Scan for the cell matching the given text and deliver its [X, Y] coordinate at center. 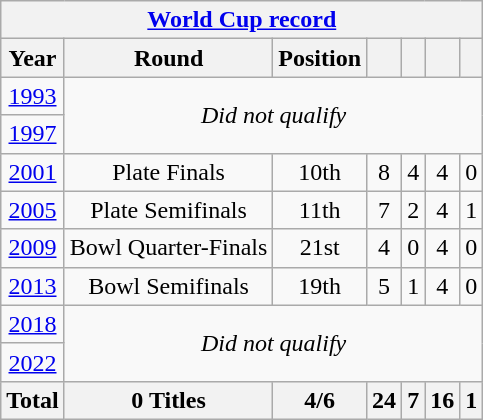
Plate Finals [168, 172]
2009 [33, 248]
1997 [33, 134]
Total [33, 400]
Bowl Quarter-Finals [168, 248]
2 [414, 210]
0 Titles [168, 400]
24 [384, 400]
4/6 [320, 400]
2013 [33, 286]
Round [168, 58]
11th [320, 210]
2005 [33, 210]
2001 [33, 172]
8 [384, 172]
21st [320, 248]
Plate Semifinals [168, 210]
Bowl Semifinals [168, 286]
10th [320, 172]
19th [320, 286]
5 [384, 286]
Year [33, 58]
16 [442, 400]
World Cup record [242, 20]
1993 [33, 96]
2018 [33, 324]
2022 [33, 362]
Position [320, 58]
